Determine the [x, y] coordinate at the center of the cell enclosing the given text.  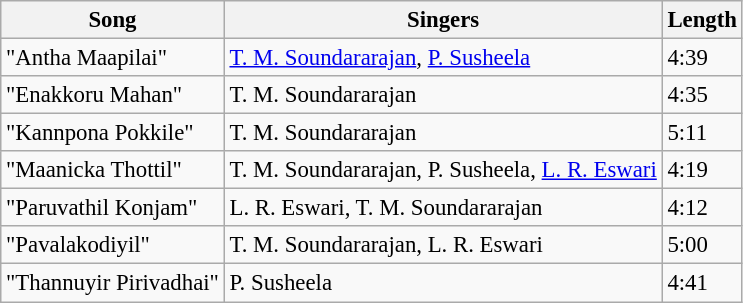
5:00 [702, 245]
"Maanicka Thottil" [112, 170]
4:12 [702, 208]
T. M. Soundararajan, L. R. Eswari [443, 245]
4:35 [702, 95]
P. Susheela [443, 283]
"Thannuyir Pirivadhai" [112, 283]
T. M. Soundararajan, P. Susheela, L. R. Eswari [443, 170]
4:19 [702, 170]
Song [112, 20]
4:41 [702, 283]
"Kannpona Pokkile" [112, 133]
5:11 [702, 133]
L. R. Eswari, T. M. Soundararajan [443, 208]
"Paruvathil Konjam" [112, 208]
"Enakkoru Mahan" [112, 95]
T. M. Soundararajan, P. Susheela [443, 58]
Singers [443, 20]
Length [702, 20]
"Antha Maapilai" [112, 58]
4:39 [702, 58]
"Pavalakodiyil" [112, 245]
